Scan for the cell matching the given text and deliver its [X, Y] coordinate at center. 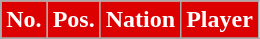
Nation [140, 20]
Player [220, 20]
No. [24, 20]
Pos. [74, 20]
